Find where the given text appears and provide that cell's center as (X, Y) coordinate. 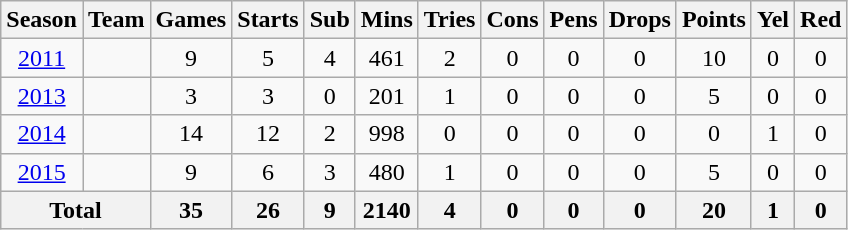
Sub (330, 20)
Season (42, 20)
26 (268, 210)
Team (116, 20)
2013 (42, 96)
Starts (268, 20)
6 (268, 172)
480 (386, 172)
12 (268, 134)
Total (76, 210)
Games (191, 20)
2140 (386, 210)
35 (191, 210)
Red (821, 20)
Mins (386, 20)
201 (386, 96)
2015 (42, 172)
14 (191, 134)
Drops (640, 20)
998 (386, 134)
2014 (42, 134)
2011 (42, 58)
Yel (772, 20)
Tries (450, 20)
Cons (512, 20)
10 (714, 58)
Pens (574, 20)
Points (714, 20)
461 (386, 58)
20 (714, 210)
